Detect which cell encompasses the target text, then output its (X, Y) center coordinate. 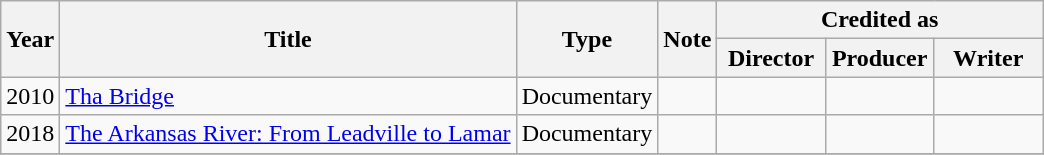
Tha Bridge (288, 96)
Credited as (880, 20)
The Arkansas River: From Leadville to Lamar (288, 134)
Writer (988, 58)
Producer (880, 58)
Title (288, 39)
Director (772, 58)
2010 (30, 96)
2018 (30, 134)
Year (30, 39)
Note (688, 39)
Type (587, 39)
